For the text-containing cell, return its midpoint in (x, y) coordinate format. 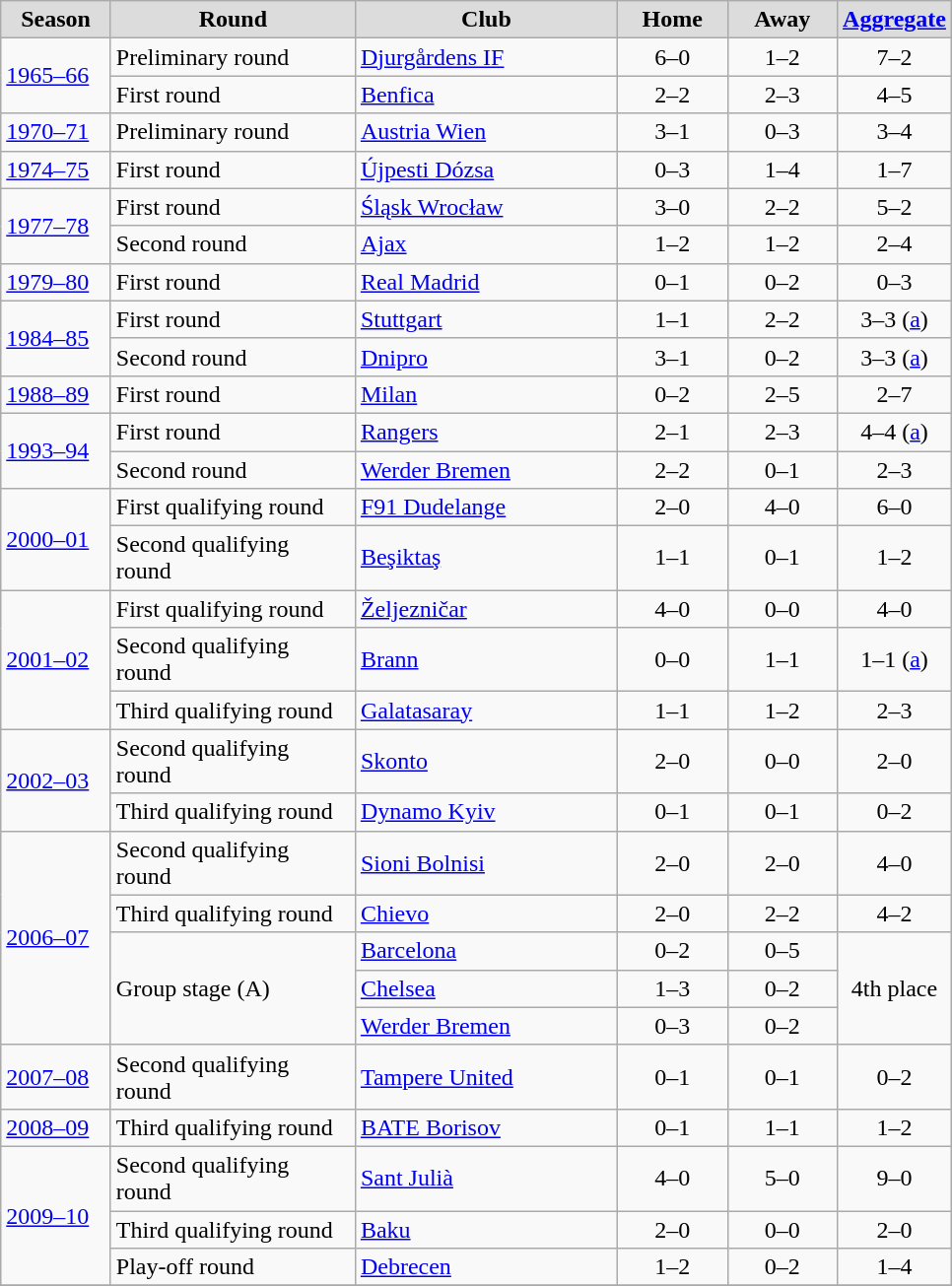
2001–02 (56, 660)
2000–01 (56, 540)
2006–07 (56, 938)
Real Madrid (486, 282)
4–5 (895, 95)
1–3 (672, 988)
F91 Dudelange (486, 508)
Željezničar (486, 609)
Galatasaray (486, 711)
1974–75 (56, 169)
5–0 (782, 1179)
Club (486, 20)
Rangers (486, 432)
3–4 (895, 132)
2–5 (782, 394)
2–7 (895, 394)
Ajax (486, 244)
2007–08 (56, 1076)
Debrecen (486, 1267)
Baku (486, 1229)
Barcelona (486, 951)
Chievo (486, 914)
1–7 (895, 169)
Sant Julià (486, 1179)
Season (56, 20)
2008–09 (56, 1127)
2002–03 (56, 780)
Group stage (A) (233, 988)
Beşiktaş (486, 558)
Újpesti Dózsa (486, 169)
1977–78 (56, 226)
1–1 (a) (895, 660)
7–2 (895, 57)
1979–80 (56, 282)
Sioni Bolnisi (486, 863)
Stuttgart (486, 319)
Milan (486, 394)
0–5 (782, 951)
1988–89 (56, 394)
Tampere United (486, 1076)
1970–71 (56, 132)
9–0 (895, 1179)
Skonto (486, 761)
Chelsea (486, 988)
Dnipro (486, 357)
Home (672, 20)
3–0 (672, 207)
2–1 (672, 432)
Benfica (486, 95)
4–2 (895, 914)
BATE Borisov (486, 1127)
Play-off round (233, 1267)
1965–66 (56, 76)
4–4 (a) (895, 432)
5–2 (895, 207)
Dynamo Kyiv (486, 812)
Śląsk Wrocław (486, 207)
2–4 (895, 244)
4th place (895, 988)
Round (233, 20)
Djurgårdens IF (486, 57)
Austria Wien (486, 132)
1993–94 (56, 450)
2009–10 (56, 1216)
Brann (486, 660)
Away (782, 20)
Aggregate (895, 20)
1984–85 (56, 338)
